Search for the cell housing the specified text and yield its (x, y) center coordinate. 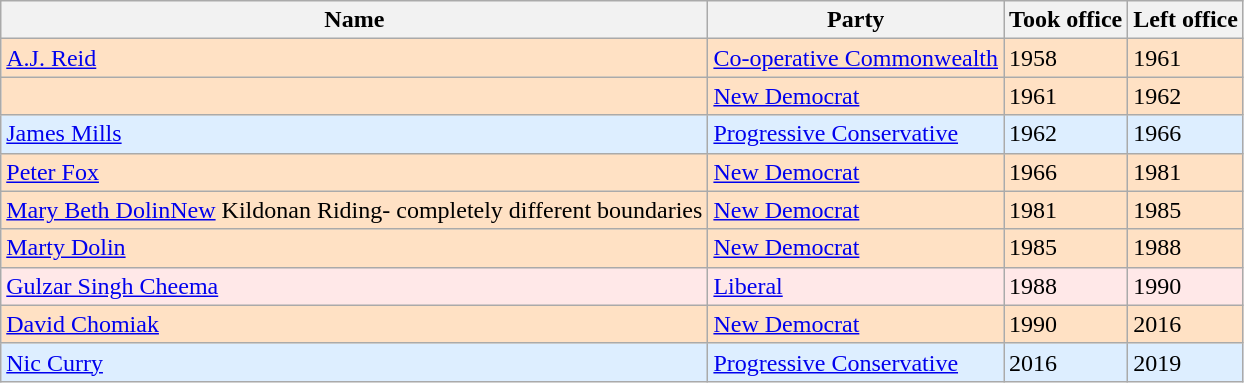
Name (354, 20)
Co-operative Commonwealth (856, 58)
Took office (1066, 20)
Nic Curry (354, 362)
Mary Beth DolinNew Kildonan Riding- completely different boundaries (354, 210)
Liberal (856, 286)
2019 (1186, 362)
Left office (1186, 20)
James Mills (354, 134)
1958 (1066, 58)
Party (856, 20)
Peter Fox (354, 172)
David Chomiak (354, 324)
Marty Dolin (354, 248)
A.J. Reid (354, 58)
Gulzar Singh Cheema (354, 286)
